Determine the (x, y) coordinate at the center of the cell enclosing the given text.  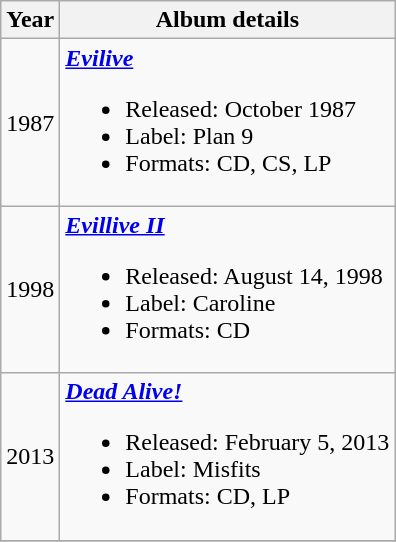
Dead Alive!Released: February 5, 2013Label: MisfitsFormats: CD, LP (228, 456)
Album details (228, 20)
Year (30, 20)
2013 (30, 456)
1987 (30, 122)
Evillive IIReleased: August 14, 1998Label: CarolineFormats: CD (228, 290)
EviliveReleased: October 1987Label: Plan 9Formats: CD, CS, LP (228, 122)
1998 (30, 290)
